Scan for the cell matching the given text and deliver its [X, Y] coordinate at center. 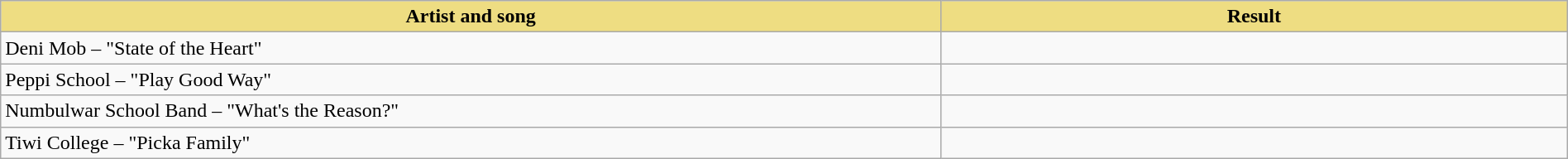
Result [1254, 17]
Deni Mob – "State of the Heart" [471, 48]
Tiwi College – "Picka Family" [471, 142]
Peppi School – "Play Good Way" [471, 79]
Artist and song [471, 17]
Numbulwar School Band – "What's the Reason?" [471, 111]
